From the cell containing the given text, extract its center point as [X, Y] coordinate. 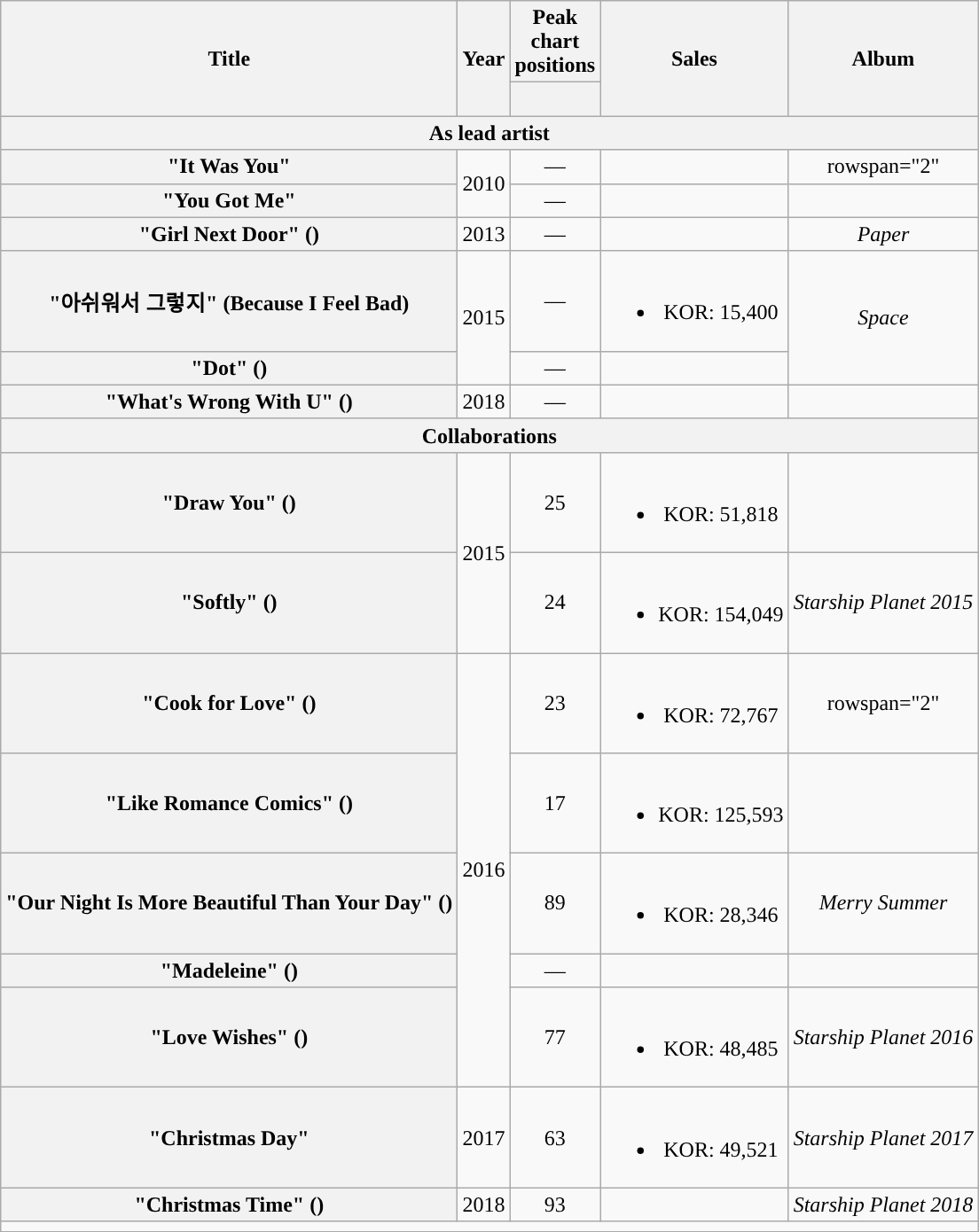
Peak chart positions [555, 42]
Space [883, 317]
"Draw You" () [229, 502]
Starship Planet 2018 [883, 1205]
Merry Summer [883, 904]
2010 [484, 183]
Starship Planet 2015 [883, 603]
"Our Night Is More Beautiful Than Your Day" () [229, 904]
Collaborations [489, 435]
"Girl Next Door" () [229, 234]
KOR: 125,593 [694, 803]
"Softly" () [229, 603]
Title [229, 58]
Album [883, 58]
2017 [484, 1138]
"아쉬워서 그렇지" (Because I Feel Bad) [229, 301]
"Christmas Day" [229, 1138]
2013 [484, 234]
KOR: 154,049 [694, 603]
2016 [484, 869]
KOR: 49,521 [694, 1138]
"Like Romance Comics" () [229, 803]
Sales [694, 58]
24 [555, 603]
KOR: 51,818 [694, 502]
"Madeleine" () [229, 971]
25 [555, 502]
63 [555, 1138]
"Cook for Love" () [229, 702]
Starship Planet 2017 [883, 1138]
Paper [883, 234]
KOR: 72,767 [694, 702]
As lead artist [489, 133]
"Christmas Time" () [229, 1205]
Starship Planet 2016 [883, 1037]
17 [555, 803]
"What's Wrong With U" () [229, 402]
KOR: 15,400 [694, 301]
"You Got Me" [229, 200]
"Dot" () [229, 368]
89 [555, 904]
Year [484, 58]
77 [555, 1037]
KOR: 28,346 [694, 904]
"It Was You" [229, 167]
93 [555, 1205]
"Love Wishes" () [229, 1037]
KOR: 48,485 [694, 1037]
23 [555, 702]
